Find where the given text appears and provide that cell's center as [X, Y] coordinate. 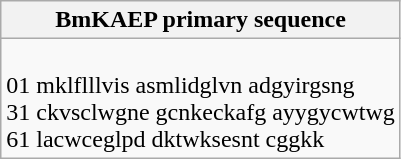
BmKAEP primary sequence [201, 20]
01 mklflllvis asmlidglvn adgyirgsng 31 ckvsclwgne gcnkeckafg ayygycwtwg 61 lacwceglpd dktwksesnt cggkk [201, 98]
